Capture the cell that displays the provided text and extract its [X, Y] central coordinate. 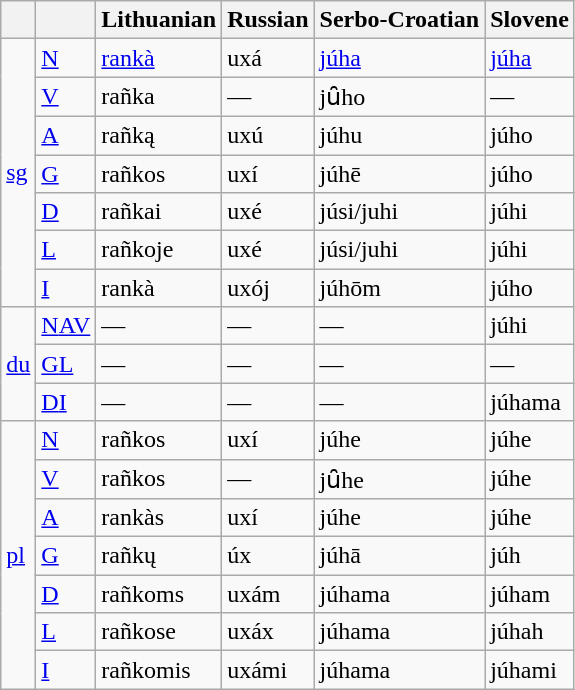
rañkoms [159, 594]
rañkai [159, 212]
Serbo-Croatian [400, 20]
júhami [530, 670]
júham [530, 594]
júhā [400, 556]
Slovene [530, 20]
júhē [400, 173]
júhōm [400, 288]
jȗho [400, 97]
uxáx [268, 632]
Lithuanian [159, 20]
du [18, 364]
júhu [400, 135]
rañką [159, 135]
uxá [268, 58]
rañkose [159, 632]
pl [18, 555]
júhah [530, 632]
uxám [268, 594]
jȗhe [400, 479]
DI [66, 402]
uxú [268, 135]
GL [66, 364]
Russian [268, 20]
rañkoje [159, 250]
rañkų [159, 556]
úx [268, 556]
sg [18, 173]
rankàs [159, 518]
uxój [268, 288]
rañkomis [159, 670]
rañka [159, 97]
uxámi [268, 670]
júh [530, 556]
NAV [66, 326]
